For the text-containing cell, return its midpoint in (X, Y) coordinate format. 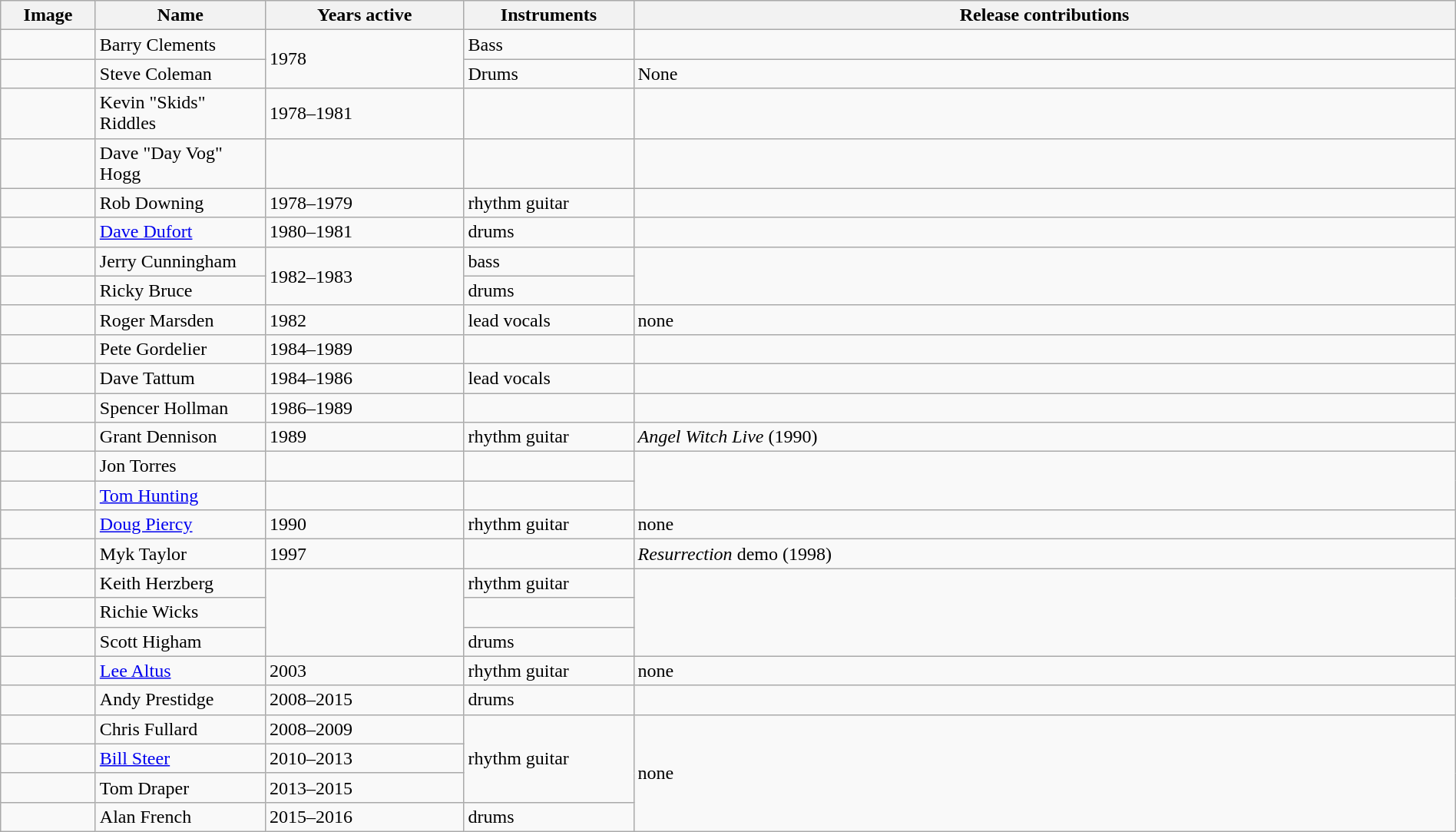
Tom Hunting (180, 496)
Rob Downing (180, 203)
Ricky Bruce (180, 290)
2003 (364, 671)
Roger Marsden (180, 320)
2013–2015 (364, 787)
Grant Dennison (180, 437)
2008–2015 (364, 700)
Dave Tattum (180, 378)
Doug Piercy (180, 525)
1984–1989 (364, 349)
Years active (364, 15)
1986–1989 (364, 408)
Tom Draper (180, 787)
Angel Witch Live (1990) (1044, 437)
2010–2013 (364, 758)
2008–2009 (364, 729)
Instruments (548, 15)
1978 (364, 59)
Spencer Hollman (180, 408)
Dave Dufort (180, 232)
Richie Wicks (180, 612)
1989 (364, 437)
Barry Clements (180, 45)
Chris Fullard (180, 729)
Keith Herzberg (180, 583)
Bill Steer (180, 758)
Andy Prestidge (180, 700)
1982 (364, 320)
1984–1986 (364, 378)
Drums (548, 74)
2015–2016 (364, 817)
Alan French (180, 817)
1982–1983 (364, 276)
Release contributions (1044, 15)
1997 (364, 554)
Dave "Day Vog" Hogg (180, 163)
bass (548, 261)
Jon Torres (180, 466)
1978–1981 (364, 114)
Resurrection demo (1998) (1044, 554)
Pete Gordelier (180, 349)
Scott Higham (180, 641)
1990 (364, 525)
None (1044, 74)
Kevin "Skids" Riddles (180, 114)
1978–1979 (364, 203)
Lee Altus (180, 671)
Bass (548, 45)
Image (48, 15)
Jerry Cunningham (180, 261)
1980–1981 (364, 232)
Myk Taylor (180, 554)
Steve Coleman (180, 74)
Name (180, 15)
